For the text-containing cell, return its midpoint in [x, y] coordinate format. 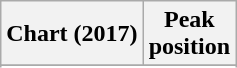
Peak position [189, 34]
Chart (2017) [72, 34]
